Return (X, Y) of the center of cell containing provided text 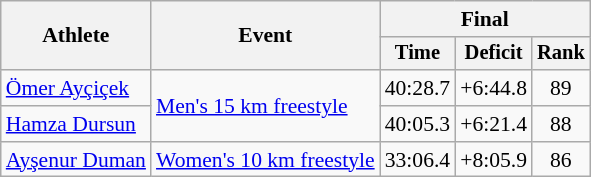
Deficit (494, 54)
40:28.7 (418, 88)
Men's 15 km freestyle (266, 106)
Rank (561, 54)
+6:21.4 (494, 124)
Time (418, 54)
+6:44.8 (494, 88)
88 (561, 124)
Final (485, 19)
Hamza Dursun (76, 124)
Athlete (76, 36)
Ömer Ayçiçek (76, 88)
Event (266, 36)
89 (561, 88)
40:05.3 (418, 124)
